Identify which cell holds the provided text, then report its (X, Y) central coordinate. 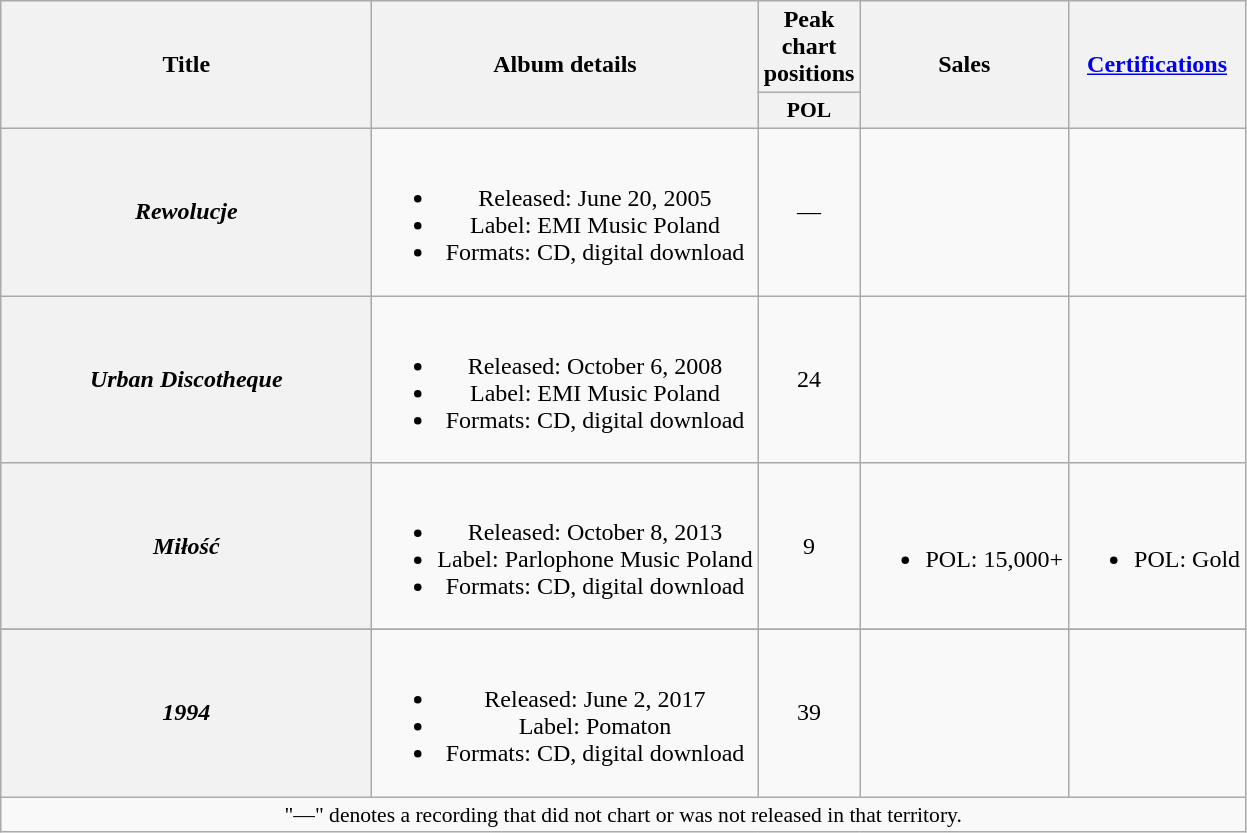
Urban Discotheque (186, 380)
9 (809, 546)
24 (809, 380)
POL (809, 111)
Rewolucje (186, 212)
— (809, 212)
Sales (964, 65)
Released: June 20, 2005Label: EMI Music PolandFormats: CD, digital download (565, 212)
Certifications (1158, 65)
1994 (186, 714)
Peak chart positions (809, 47)
Released: June 2, 2017Label: PomatonFormats: CD, digital download (565, 714)
Released: October 6, 2008Label: EMI Music PolandFormats: CD, digital download (565, 380)
Title (186, 65)
POL: Gold (1158, 546)
POL: 15,000+ (964, 546)
"—" denotes a recording that did not chart or was not released in that territory. (624, 815)
Miłość (186, 546)
Released: October 8, 2013Label: Parlophone Music PolandFormats: CD, digital download (565, 546)
Album details (565, 65)
39 (809, 714)
